Search for the cell housing the specified text and yield its [X, Y] center coordinate. 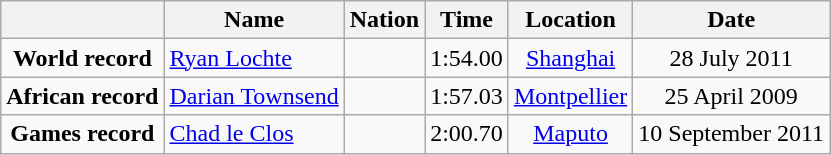
Montpellier [570, 96]
Games record [82, 134]
Name [254, 20]
Time [467, 20]
2:00.70 [467, 134]
African record [82, 96]
Darian Townsend [254, 96]
Ryan Lochte [254, 58]
25 April 2009 [732, 96]
Shanghai [570, 58]
Location [570, 20]
Maputo [570, 134]
Nation [384, 20]
10 September 2011 [732, 134]
World record [82, 58]
Date [732, 20]
1:54.00 [467, 58]
28 July 2011 [732, 58]
Chad le Clos [254, 134]
1:57.03 [467, 96]
